Locate the cell with the specified text and output its [x, y] center coordinate. 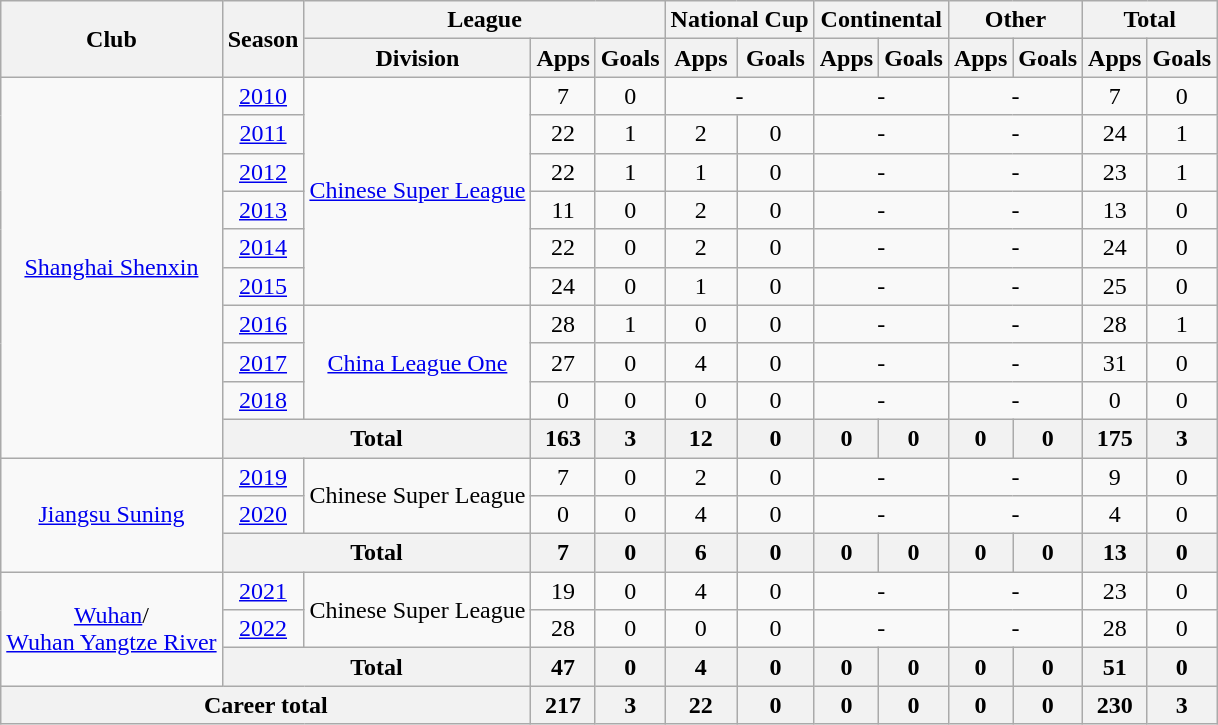
2022 [263, 629]
2014 [263, 248]
Season [263, 39]
12 [701, 438]
31 [1115, 362]
2016 [263, 324]
2019 [263, 477]
2020 [263, 515]
175 [1115, 438]
6 [701, 553]
Career total [266, 705]
League [484, 20]
Wuhan/Wuhan Yangtze River [112, 629]
Division [418, 58]
19 [563, 591]
11 [563, 210]
2015 [263, 286]
163 [563, 438]
9 [1115, 477]
27 [563, 362]
25 [1115, 286]
China League One [418, 362]
Other [1015, 20]
2017 [263, 362]
Club [112, 39]
2018 [263, 400]
51 [1115, 667]
2011 [263, 134]
2013 [263, 210]
2010 [263, 96]
230 [1115, 705]
Shanghai Shenxin [112, 268]
47 [563, 667]
2021 [263, 591]
2012 [263, 172]
217 [563, 705]
National Cup [740, 20]
Continental [881, 20]
Jiangsu Suning [112, 515]
